Determine the [x, y] coordinate at the center of the cell enclosing the given text.  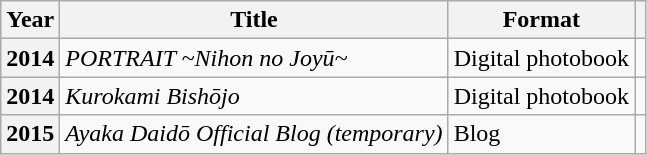
PORTRAIT ~Nihon no Joyū~ [254, 58]
Kurokami Bishōjo [254, 96]
Format [541, 20]
Blog [541, 134]
Title [254, 20]
Ayaka Daidō Official Blog (temporary) [254, 134]
2015 [30, 134]
Year [30, 20]
